For the text-containing cell, return its midpoint in (X, Y) coordinate format. 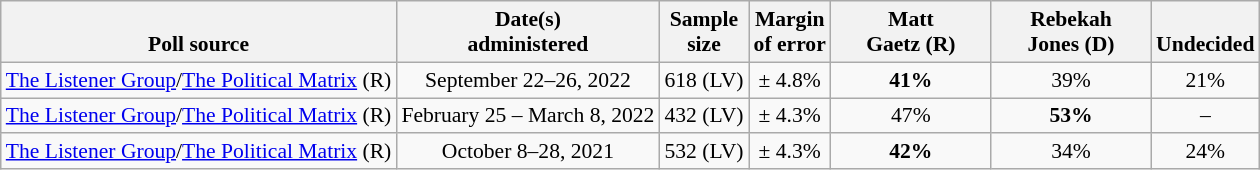
± 4.8% (790, 80)
618 (LV) (704, 80)
21% (1205, 80)
39% (1071, 80)
October 8–28, 2021 (528, 152)
February 25 – March 8, 2022 (528, 116)
Poll source (199, 32)
MattGaetz (R) (911, 32)
September 22–26, 2022 (528, 80)
42% (911, 152)
RebekahJones (D) (1071, 32)
34% (1071, 152)
41% (911, 80)
– (1205, 116)
532 (LV) (704, 152)
Date(s)administered (528, 32)
Marginof error (790, 32)
Undecided (1205, 32)
Samplesize (704, 32)
432 (LV) (704, 116)
24% (1205, 152)
47% (911, 116)
53% (1071, 116)
